Identify which cell holds the provided text, then report its (X, Y) central coordinate. 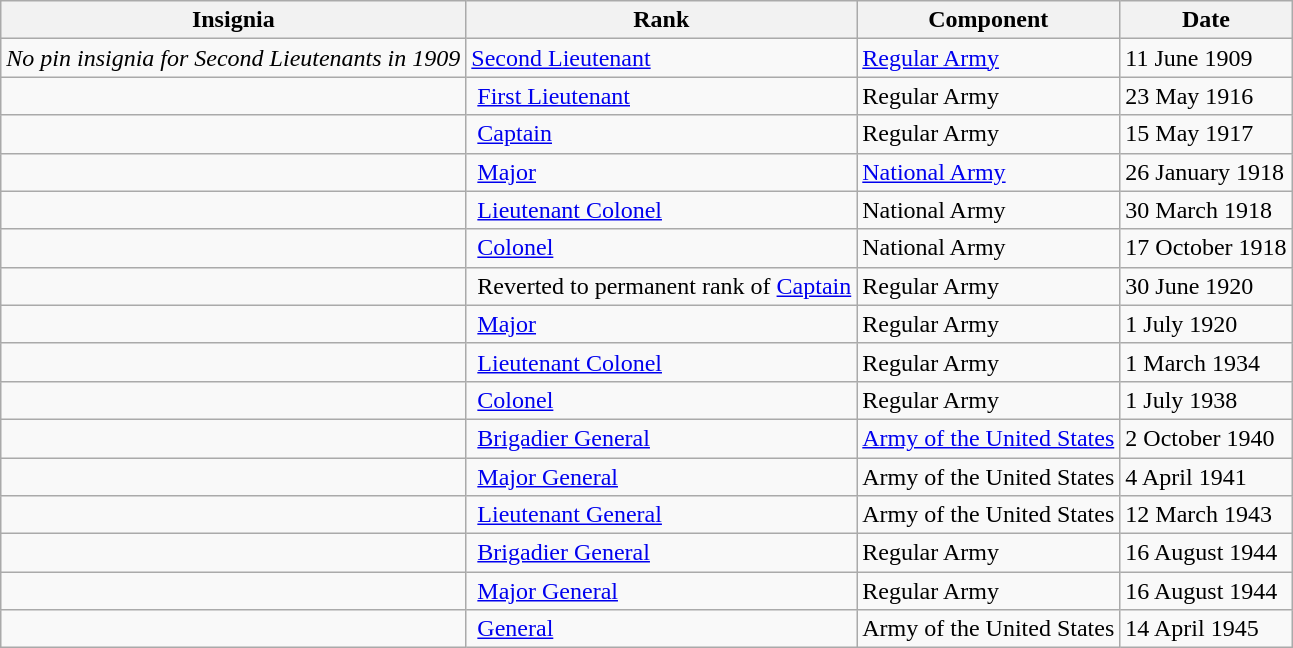
General (662, 629)
1 July 1920 (1206, 324)
First Lieutenant (662, 96)
23 May 1916 (1206, 96)
12 March 1943 (1206, 515)
1 March 1934 (1206, 362)
11 June 1909 (1206, 58)
Rank (662, 20)
30 March 1918 (1206, 210)
Captain (662, 134)
Second Lieutenant (662, 58)
30 June 1920 (1206, 286)
2 October 1940 (1206, 438)
Date (1206, 20)
26 January 1918 (1206, 172)
14 April 1945 (1206, 629)
1 July 1938 (1206, 400)
Component (988, 20)
No pin insignia for Second Lieutenants in 1909 (234, 58)
17 October 1918 (1206, 248)
4 April 1941 (1206, 477)
Reverted to permanent rank of Captain (662, 286)
Lieutenant General (662, 515)
15 May 1917 (1206, 134)
Insignia (234, 20)
